Detect which cell encompasses the target text, then output its (x, y) center coordinate. 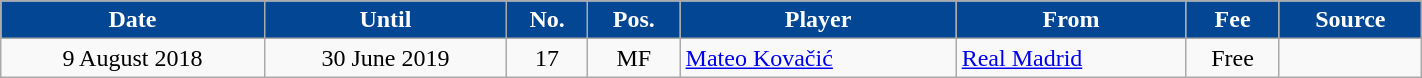
No. (548, 20)
Mateo Kovačić (818, 58)
Until (385, 20)
MF (634, 58)
Date (132, 20)
9 August 2018 (132, 58)
17 (548, 58)
Player (818, 20)
From (1071, 20)
Source (1350, 20)
Pos. (634, 20)
30 June 2019 (385, 58)
Real Madrid (1071, 58)
Free (1233, 58)
Fee (1233, 20)
